Determine the (x, y) coordinate at the center of the cell enclosing the given text.  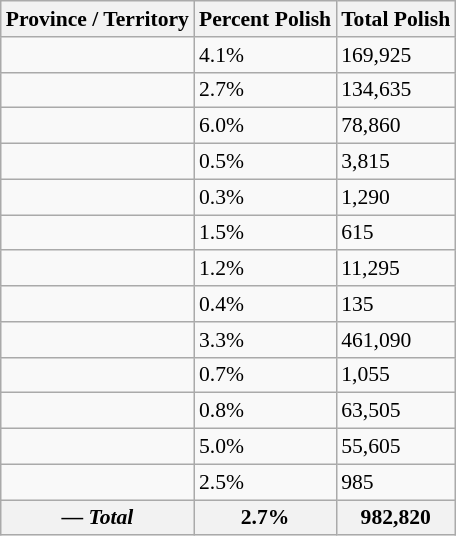
169,925 (396, 55)
78,860 (396, 126)
11,295 (396, 269)
Province / Territory (98, 19)
615 (396, 233)
5.0% (265, 447)
4.1% (265, 55)
3.3% (265, 340)
55,605 (396, 447)
1.5% (265, 233)
0.8% (265, 411)
134,635 (396, 90)
0.7% (265, 375)
135 (396, 304)
0.5% (265, 162)
1,290 (396, 197)
2.5% (265, 482)
3,815 (396, 162)
461,090 (396, 340)
0.4% (265, 304)
985 (396, 482)
6.0% (265, 126)
1.2% (265, 269)
63,505 (396, 411)
0.3% (265, 197)
982,820 (396, 518)
1,055 (396, 375)
Percent Polish (265, 19)
— Total (98, 518)
Total Polish (396, 19)
